Locate the cell with the specified text and output its (x, y) center coordinate. 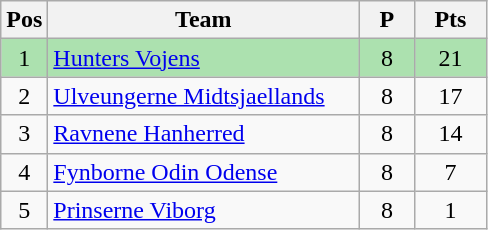
Ulveungerne Midtsjaellands (204, 96)
4 (24, 172)
Team (204, 20)
2 (24, 96)
21 (450, 58)
P (387, 20)
14 (450, 134)
Pos (24, 20)
Ravnene Hanherred (204, 134)
Prinserne Viborg (204, 210)
Fynborne Odin Odense (204, 172)
7 (450, 172)
3 (24, 134)
17 (450, 96)
Pts (450, 20)
5 (24, 210)
Hunters Vojens (204, 58)
